Capture the cell that displays the provided text and extract its (x, y) central coordinate. 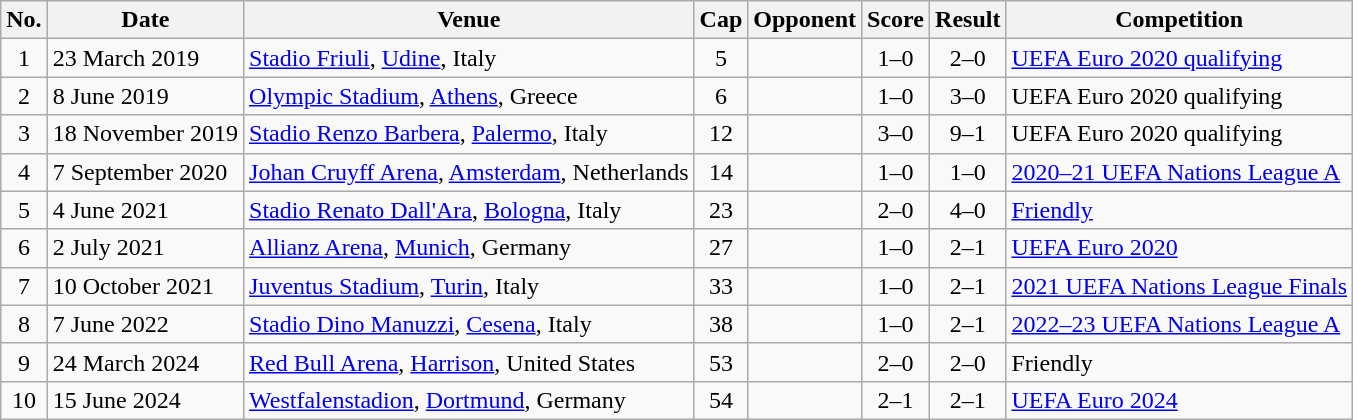
4–0 (968, 210)
2 (24, 96)
Johan Cruyff Arena, Amsterdam, Netherlands (470, 172)
Stadio Dino Manuzzi, Cesena, Italy (470, 324)
Venue (470, 20)
2022–23 UEFA Nations League A (1180, 324)
Competition (1180, 20)
12 (721, 134)
14 (721, 172)
7 (24, 286)
15 June 2024 (145, 400)
Westfalenstadion, Dortmund, Germany (470, 400)
2 July 2021 (145, 248)
23 March 2019 (145, 58)
18 November 2019 (145, 134)
Allianz Arena, Munich, Germany (470, 248)
33 (721, 286)
Score (896, 20)
Result (968, 20)
3 (24, 134)
54 (721, 400)
2020–21 UEFA Nations League A (1180, 172)
1 (24, 58)
Juventus Stadium, Turin, Italy (470, 286)
7 June 2022 (145, 324)
10 October 2021 (145, 286)
UEFA Euro 2024 (1180, 400)
8 June 2019 (145, 96)
UEFA Euro 2020 (1180, 248)
2021 UEFA Nations League Finals (1180, 286)
10 (24, 400)
24 March 2024 (145, 362)
53 (721, 362)
38 (721, 324)
Red Bull Arena, Harrison, United States (470, 362)
9 (24, 362)
8 (24, 324)
7 September 2020 (145, 172)
No. (24, 20)
Olympic Stadium, Athens, Greece (470, 96)
Stadio Friuli, Udine, Italy (470, 58)
4 (24, 172)
Date (145, 20)
Cap (721, 20)
Opponent (805, 20)
27 (721, 248)
4 June 2021 (145, 210)
9–1 (968, 134)
Stadio Renzo Barbera, Palermo, Italy (470, 134)
Stadio Renato Dall'Ara, Bologna, Italy (470, 210)
23 (721, 210)
